Capture the cell that displays the provided text and extract its (x, y) central coordinate. 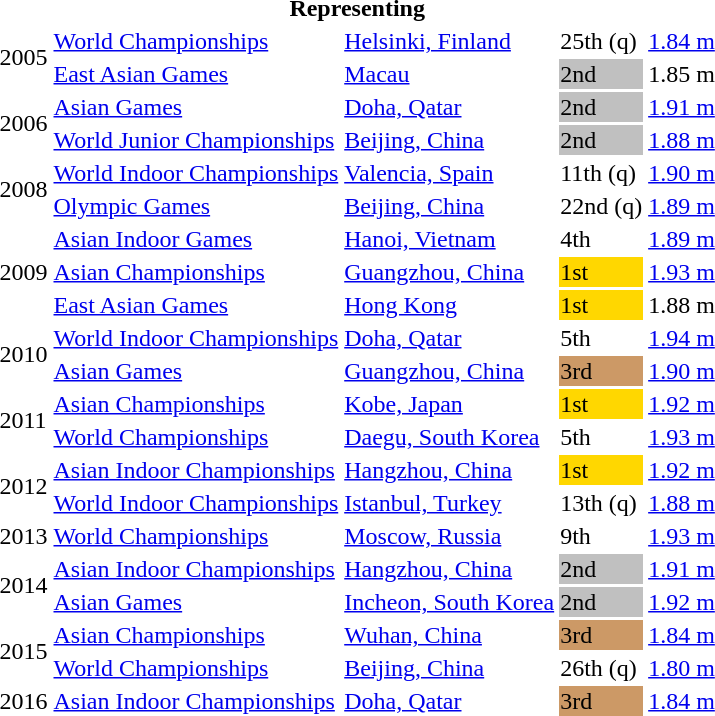
Kobe, Japan (450, 404)
Hanoi, Vietnam (450, 239)
Wuhan, China (450, 635)
World Junior Championships (196, 140)
Macau (450, 74)
Olympic Games (196, 206)
Hong Kong (450, 305)
Asian Indoor Games (196, 239)
9th (602, 536)
Istanbul, Turkey (450, 503)
26th (q) (602, 668)
25th (q) (602, 41)
11th (q) (602, 173)
Valencia, Spain (450, 173)
Moscow, Russia (450, 536)
4th (602, 239)
Incheon, South Korea (450, 602)
13th (q) (602, 503)
Daegu, South Korea (450, 437)
Helsinki, Finland (450, 41)
22nd (q) (602, 206)
